Provide the (X, Y) coordinate of the cell's center where the given text is located.  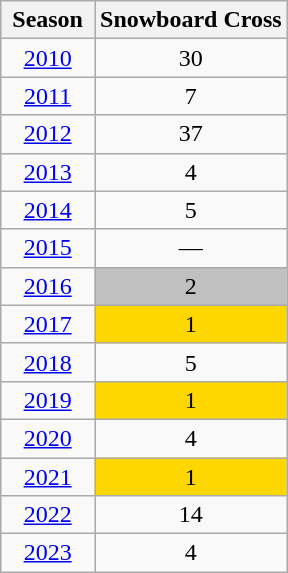
2010 (48, 58)
Snowboard Cross (190, 20)
2019 (48, 400)
2016 (48, 286)
2013 (48, 172)
2022 (48, 515)
— (190, 248)
Season (48, 20)
2014 (48, 210)
2023 (48, 553)
14 (190, 515)
2015 (48, 248)
30 (190, 58)
2017 (48, 324)
2 (190, 286)
2020 (48, 438)
37 (190, 134)
2011 (48, 96)
2018 (48, 362)
2021 (48, 477)
7 (190, 96)
2012 (48, 134)
